Search for the cell housing the specified text and yield its [x, y] center coordinate. 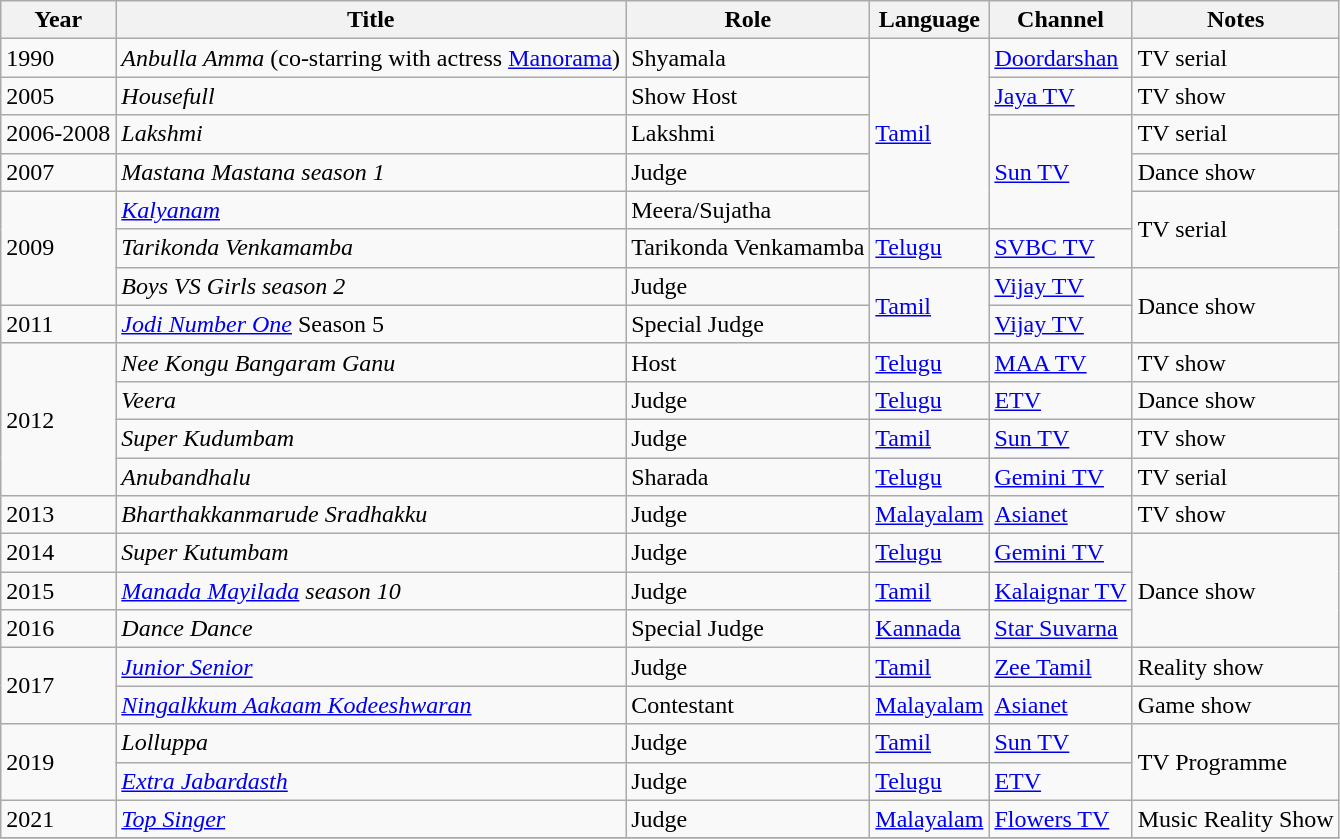
Extra Jabardasth [371, 781]
2014 [58, 553]
Zee Tamil [1060, 667]
Flowers TV [1060, 819]
2011 [58, 324]
Manada Mayilada season 10 [371, 591]
2006-2008 [58, 134]
Super Kudumbam [371, 438]
Role [748, 20]
Kannada [930, 629]
2017 [58, 686]
Boys VS Girls season 2 [371, 286]
Language [930, 20]
Shyamala [748, 58]
2005 [58, 96]
Host [748, 362]
Housefull [371, 96]
MAA TV [1060, 362]
TV Programme [1236, 762]
2015 [58, 591]
Bharthakkanmarude Sradhakku [371, 515]
Anubandhalu [371, 477]
Mastana Mastana season 1 [371, 172]
Reality show [1236, 667]
Lolluppa [371, 743]
2021 [58, 819]
Kalyanam [371, 210]
Show Host [748, 96]
Junior Senior [371, 667]
2013 [58, 515]
2009 [58, 248]
2007 [58, 172]
Meera/Sujatha [748, 210]
Anbulla Amma (co-starring with actress Manorama) [371, 58]
Nee Kongu Bangaram Ganu [371, 362]
Kalaignar TV [1060, 591]
1990 [58, 58]
Star Suvarna [1060, 629]
Title [371, 20]
2019 [58, 762]
Doordarshan [1060, 58]
Year [58, 20]
Super Kutumbam [371, 553]
Notes [1236, 20]
Dance Dance [371, 629]
Channel [1060, 20]
Veera [371, 400]
2012 [58, 419]
Top Singer [371, 819]
Game show [1236, 705]
SVBC TV [1060, 248]
Sharada [748, 477]
Ningalkkum Aakaam Kodeeshwaran [371, 705]
Contestant [748, 705]
Jaya TV [1060, 96]
Jodi Number One Season 5 [371, 324]
Music Reality Show [1236, 819]
2016 [58, 629]
